Scan for the cell matching the given text and deliver its (X, Y) coordinate at center. 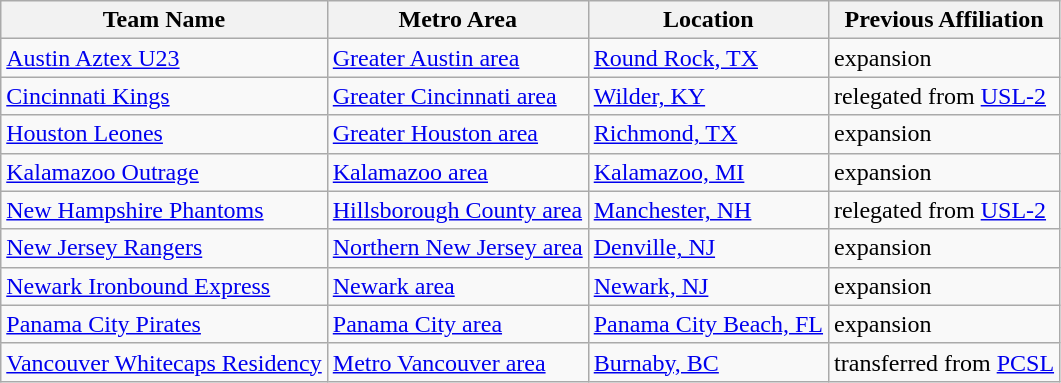
Newark area (458, 286)
Denville, NJ (708, 248)
Cincinnati Kings (164, 96)
Previous Affiliation (944, 20)
Burnaby, BC (708, 362)
New Hampshire Phantoms (164, 210)
Metro Area (458, 20)
Panama City area (458, 324)
Vancouver Whitecaps Residency (164, 362)
Location (708, 20)
Greater Cincinnati area (458, 96)
Manchester, NH (708, 210)
Greater Austin area (458, 58)
Houston Leones (164, 134)
Wilder, KY (708, 96)
Newark, NJ (708, 286)
Panama City Beach, FL (708, 324)
Kalamazoo Outrage (164, 172)
Kalamazoo area (458, 172)
Hillsborough County area (458, 210)
Greater Houston area (458, 134)
New Jersey Rangers (164, 248)
Panama City Pirates (164, 324)
Kalamazoo, MI (708, 172)
Austin Aztex U23 (164, 58)
Team Name (164, 20)
Northern New Jersey area (458, 248)
Richmond, TX (708, 134)
transferred from PCSL (944, 362)
Metro Vancouver area (458, 362)
Newark Ironbound Express (164, 286)
Round Rock, TX (708, 58)
